Detect which cell encompasses the target text, then output its [X, Y] center coordinate. 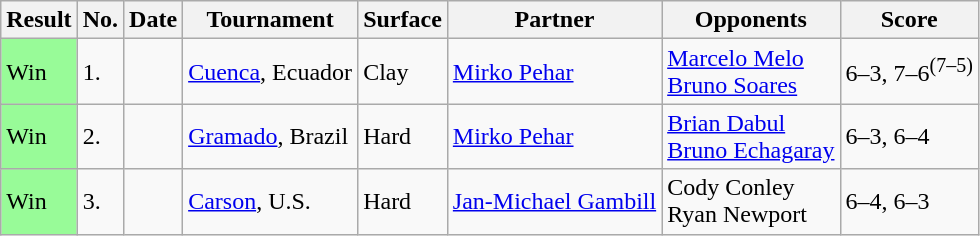
Tournament [270, 20]
Gramado, Brazil [270, 136]
Clay [403, 72]
Cody Conley Ryan Newport [751, 202]
Brian Dabul Bruno Echagaray [751, 136]
Opponents [751, 20]
Cuenca, Ecuador [270, 72]
3. [100, 202]
Carson, U.S. [270, 202]
6–4, 6–3 [909, 202]
Partner [554, 20]
Surface [403, 20]
Marcelo Melo Bruno Soares [751, 72]
2. [100, 136]
Result [39, 20]
6–3, 7–6(7–5) [909, 72]
No. [100, 20]
1. [100, 72]
Jan-Michael Gambill [554, 202]
Date [154, 20]
6–3, 6–4 [909, 136]
Score [909, 20]
